Return the (X, Y) coordinate for the center point of the cell that contains the specified text.  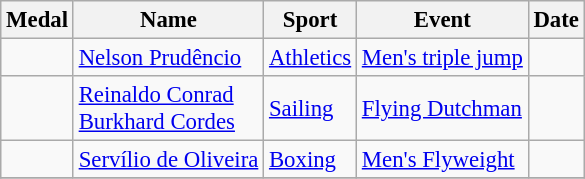
Men's triple jump (442, 58)
Name (168, 20)
Event (442, 20)
Reinaldo ConradBurkhard Cordes (168, 108)
Sport (310, 20)
Men's Flyweight (442, 160)
Sailing (310, 108)
Medal (38, 20)
Nelson Prudêncio (168, 58)
Servílio de Oliveira (168, 160)
Athletics (310, 58)
Date (556, 20)
Boxing (310, 160)
Flying Dutchman (442, 108)
